From the cell containing the given text, extract its center point as [X, Y] coordinate. 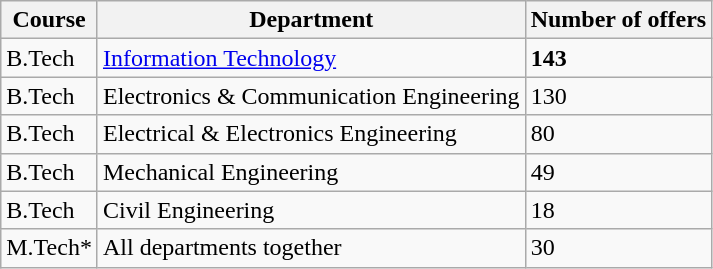
Electrical & Electronics Engineering [311, 134]
143 [618, 58]
130 [618, 96]
Electronics & Communication Engineering [311, 96]
49 [618, 172]
Course [50, 20]
30 [618, 248]
Mechanical Engineering [311, 172]
All departments together [311, 248]
Civil Engineering [311, 210]
18 [618, 210]
Department [311, 20]
80 [618, 134]
M.Tech* [50, 248]
Information Technology [311, 58]
Number of offers [618, 20]
